Search for the cell housing the specified text and yield its [x, y] center coordinate. 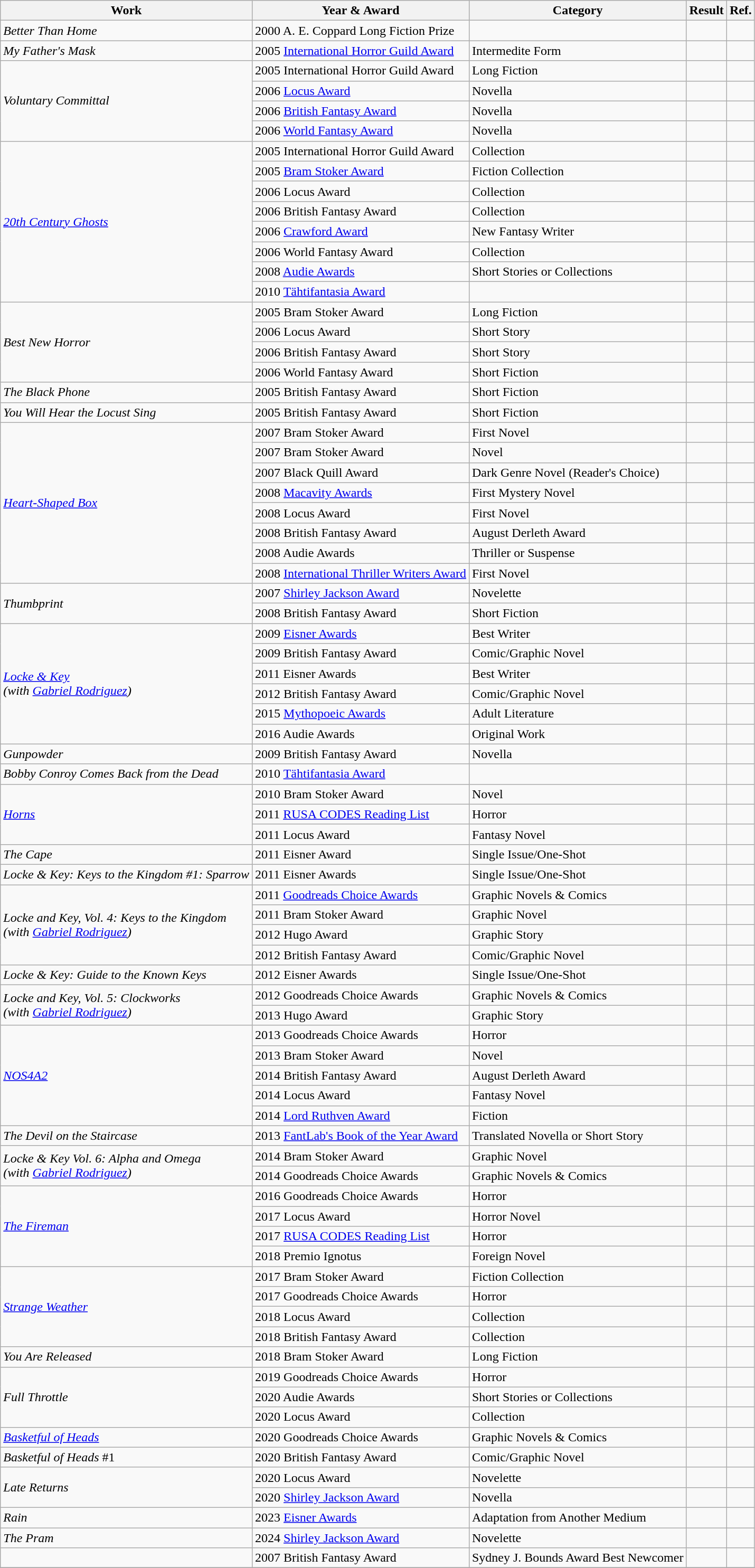
2014 British Fantasy Award [361, 1075]
Adaptation from Another Medium [578, 1517]
2018 British Fantasy Award [361, 1337]
2014 Lord Ruthven Award [361, 1116]
2013 Goodreads Choice Awards [361, 1035]
2020 Audie Awards [361, 1397]
The Black Phone [127, 392]
2017 Locus Award [361, 1216]
2014 Goodreads Choice Awards [361, 1176]
2016 Audie Awards [361, 734]
The Pram [127, 1538]
Gunpowder [127, 754]
The Fireman [127, 1226]
2008 Locus Award [361, 513]
Heart-Shaped Box [127, 503]
2015 Mythopoeic Awards [361, 714]
2020 British Fantasy Award [361, 1457]
2013 FantLab's Book of the Year Award [361, 1136]
2008 International Thriller Writers Award [361, 573]
Thriller or Suspense [578, 553]
2013 Hugo Award [361, 1015]
Locke and Key, Vol. 4: Keys to the Kingdom(with Gabriel Rodriguez) [127, 925]
You Will Hear the Locust Sing [127, 412]
Full Throttle [127, 1397]
2010 Bram Stoker Award [361, 794]
NOS4A2 [127, 1075]
Basketful of Heads [127, 1437]
First Mystery Novel [578, 493]
Better Than Home [127, 31]
Fiction [578, 1116]
The Cape [127, 854]
You Are Released [127, 1357]
Rain [127, 1517]
Horns [127, 814]
Category [578, 11]
Intermedite Form [578, 51]
Adult Literature [578, 714]
Sydney J. Bounds Award Best Newcomer [578, 1558]
2017 RUSA CODES Reading List [361, 1236]
Locke & Key: Keys to the Kingdom #1: Sparrow [127, 874]
Work [127, 11]
2007 Black Quill Award [361, 473]
Best New Horror [127, 342]
Locke and Key, Vol. 5: Clockworks(with Gabriel Rodriguez) [127, 1005]
2014 Locus Award [361, 1095]
2020 Goodreads Choice Awards [361, 1437]
Dark Genre Novel (Reader's Choice) [578, 473]
2006 Crawford Award [361, 231]
2017 Bram Stoker Award [361, 1277]
Bobby Conroy Comes Back from the Dead [127, 774]
2007 Shirley Jackson Award [361, 593]
Strange Weather [127, 1307]
Original Work [578, 734]
2011 Eisner Award [361, 854]
2017 Goodreads Choice Awards [361, 1297]
The Devil on the Staircase [127, 1136]
2023 Eisner Awards [361, 1517]
2011 Bram Stoker Award [361, 915]
New Fantasy Writer [578, 231]
Basketful of Heads #1 [127, 1457]
2011 Locus Award [361, 834]
2018 Locus Award [361, 1317]
2012 Goodreads Choice Awards [361, 995]
2012 Eisner Awards [361, 975]
2000 A. E. Coppard Long Fiction Prize [361, 31]
Ref. [740, 11]
2009 Eisner Awards [361, 634]
Translated Novella or Short Story [578, 1136]
2019 Goodreads Choice Awards [361, 1377]
Locke & Key Vol. 6: Alpha and Omega(with Gabriel Rodriguez) [127, 1166]
2007 British Fantasy Award [361, 1558]
Result [706, 11]
2012 Hugo Award [361, 935]
2018 Bram Stoker Award [361, 1357]
2011 RUSA CODES Reading List [361, 814]
2016 Goodreads Choice Awards [361, 1196]
Horror Novel [578, 1216]
2020 Shirley Jackson Award [361, 1497]
2011 Goodreads Choice Awards [361, 895]
Year & Award [361, 11]
2018 Premio Ignotus [361, 1257]
2014 Bram Stoker Award [361, 1156]
Locke & Key: Guide to the Known Keys [127, 975]
Thumbprint [127, 603]
Late Returns [127, 1487]
2008 Macavity Awards [361, 493]
Foreign Novel [578, 1257]
Locke & Key(with Gabriel Rodriguez) [127, 684]
2024 Shirley Jackson Award [361, 1538]
Voluntary Committal [127, 101]
My Father's Mask [127, 51]
20th Century Ghosts [127, 221]
2013 Bram Stoker Award [361, 1055]
